Detect which cell encompasses the target text, then output its [x, y] center coordinate. 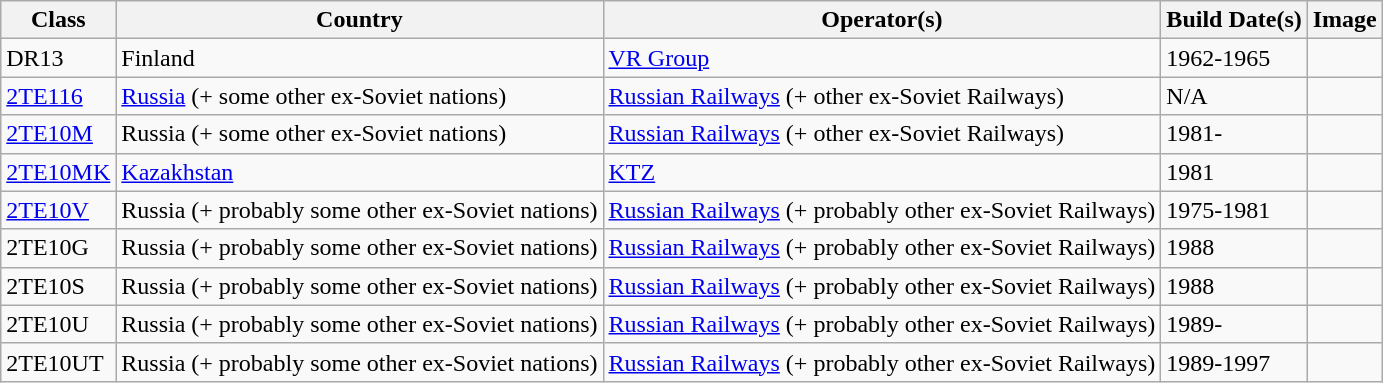
2TE116 [58, 96]
2TE10U [58, 324]
2TE10V [58, 210]
Country [360, 20]
VR Group [882, 58]
Finland [360, 58]
KTZ [882, 172]
1989-1997 [1234, 362]
Kazakhstan [360, 172]
N/A [1234, 96]
Class [58, 20]
2TE10M [58, 134]
2TE10G [58, 248]
2TE10MK [58, 172]
1962-1965 [1234, 58]
2TE10S [58, 286]
Image [1344, 20]
1981 [1234, 172]
Build Date(s) [1234, 20]
1989- [1234, 324]
1975-1981 [1234, 210]
1981- [1234, 134]
DR13 [58, 58]
2TE10UT [58, 362]
Operator(s) [882, 20]
